Identify which cell holds the provided text, then report its (X, Y) central coordinate. 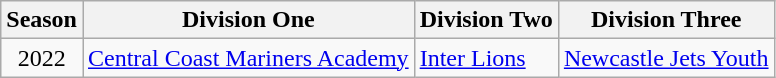
Central Coast Mariners Academy (248, 58)
2022 (42, 58)
Division Three (666, 20)
Inter Lions (486, 58)
Newcastle Jets Youth (666, 58)
Division One (248, 20)
Division Two (486, 20)
Season (42, 20)
